Provide the [x, y] coordinate of the cell's center where the given text is located.  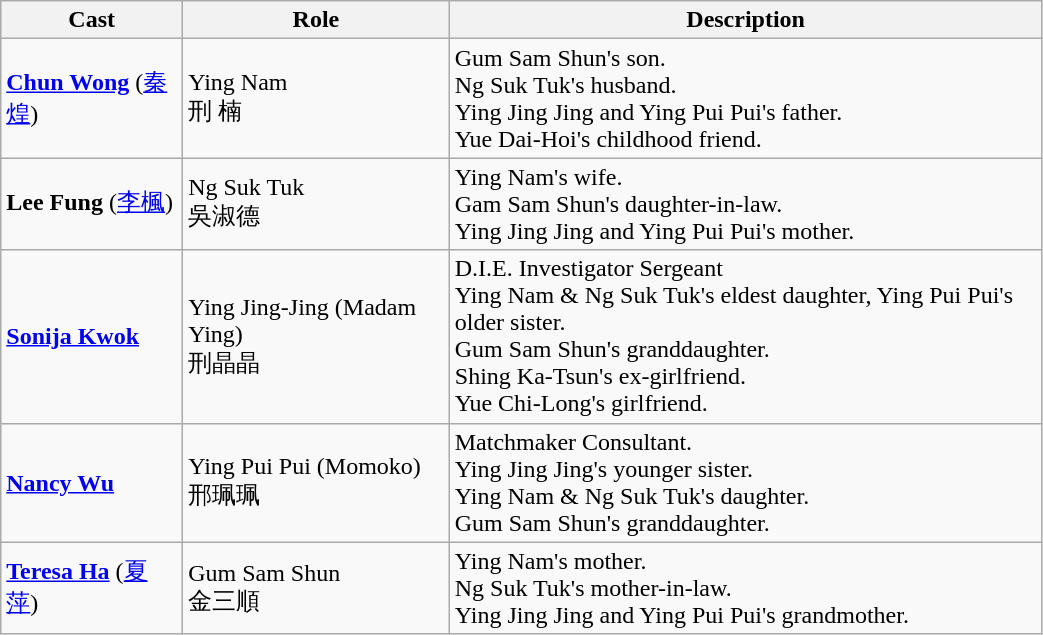
Ying Jing-Jing (Madam Ying) 刑晶晶 [316, 336]
Ying Nam's mother. Ng Suk Tuk's mother-in-law. Ying Jing Jing and Ying Pui Pui's grandmother. [746, 588]
Nancy Wu [92, 482]
Gum Sam Shun 金三順 [316, 588]
Ying Pui Pui (Momoko) 邢珮珮 [316, 482]
Cast [92, 20]
Lee Fung (李楓) [92, 204]
Teresa Ha (夏萍) [92, 588]
Chun Wong (秦煌) [92, 98]
Ying Nam 刑 楠 [316, 98]
Role [316, 20]
Ying Nam's wife. Gam Sam Shun's daughter-in-law. Ying Jing Jing and Ying Pui Pui's mother. [746, 204]
Ng Suk Tuk 吳淑德 [316, 204]
Gum Sam Shun's son. Ng Suk Tuk's husband. Ying Jing Jing and Ying Pui Pui's father. Yue Dai-Hoi's childhood friend. [746, 98]
Sonija Kwok [92, 336]
Matchmaker Consultant. Ying Jing Jing's younger sister. Ying Nam & Ng Suk Tuk's daughter. Gum Sam Shun's granddaughter. [746, 482]
Description [746, 20]
